Output the [x, y] coordinate of the center of the cell containing the given text.  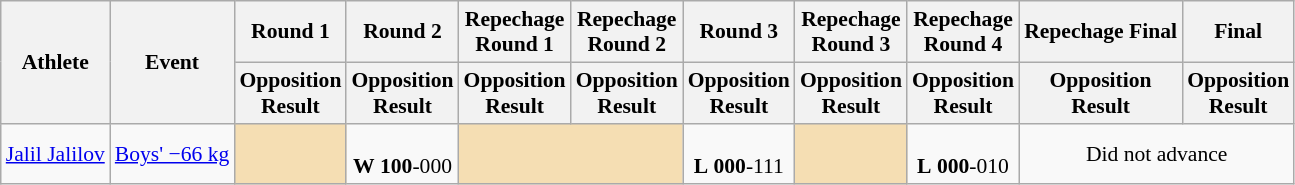
Event [172, 62]
Round 1 [290, 32]
Repechage Final [1100, 32]
Did not advance [1156, 154]
L 000-111 [739, 154]
Round 3 [739, 32]
Round 2 [402, 32]
Repechage Round 4 [963, 32]
Final [1238, 32]
W 100-000 [402, 154]
Jalil Jalilov [56, 154]
L 000-010 [963, 154]
Athlete [56, 62]
Repechage Round 3 [851, 32]
Repechage Round 2 [627, 32]
Boys' −66 kg [172, 154]
Repechage Round 1 [515, 32]
